Provide the (X, Y) coordinate of the cell's center where the given text is located.  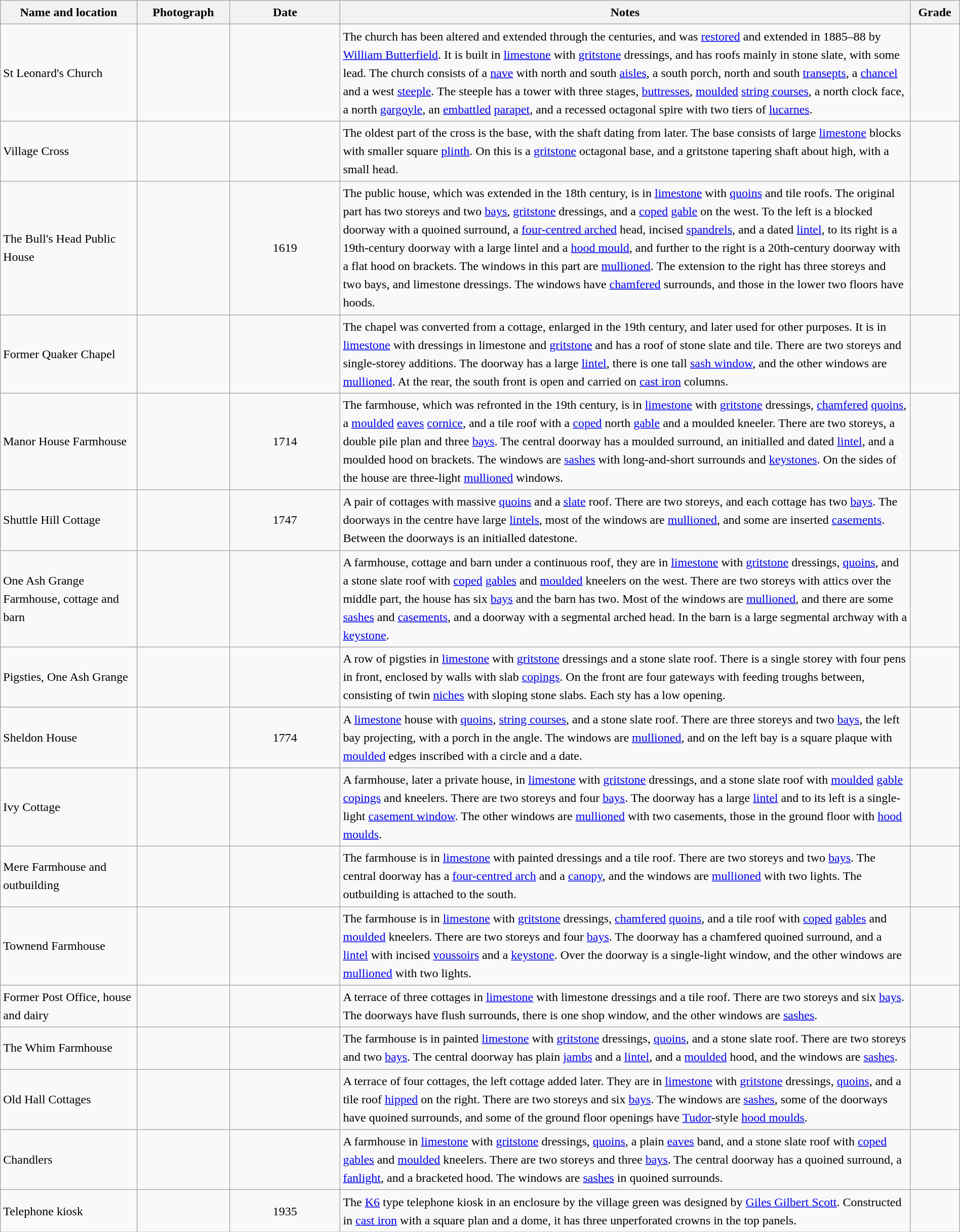
1747 (285, 520)
Chandlers (69, 1160)
St Leonard's Church (69, 73)
Pigsties, One Ash Grange (69, 677)
Ivy Cottage (69, 806)
Photograph (183, 12)
1935 (285, 1211)
The Bull's Head Public House (69, 248)
Former Post Office, house and dairy (69, 1006)
Shuttle Hill Cottage (69, 520)
One Ash Grange Farmhouse, cottage and barn (69, 599)
Old Hall Cottages (69, 1099)
Name and location (69, 12)
Former Quaker Chapel (69, 354)
Manor House Farmhouse (69, 442)
Townend Farmhouse (69, 946)
Telephone kiosk (69, 1211)
The Whim Farmhouse (69, 1049)
Mere Farmhouse and outbuilding (69, 876)
1774 (285, 738)
Date (285, 12)
Village Cross (69, 151)
1714 (285, 442)
Sheldon House (69, 738)
1619 (285, 248)
Notes (625, 12)
Grade (935, 12)
